Locate the cell with the specified text and output its [X, Y] center coordinate. 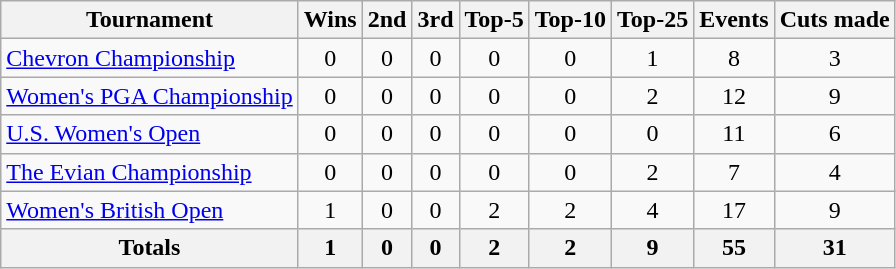
Cuts made [834, 20]
Top-5 [494, 20]
2nd [387, 20]
11 [734, 134]
Top-25 [652, 20]
Women's PGA Championship [150, 96]
U.S. Women's Open [150, 134]
7 [734, 172]
12 [734, 96]
31 [834, 248]
Tournament [150, 20]
55 [734, 248]
3rd [436, 20]
Totals [150, 248]
17 [734, 210]
Top-10 [570, 20]
Events [734, 20]
8 [734, 58]
Wins [330, 20]
The Evian Championship [150, 172]
3 [834, 58]
Chevron Championship [150, 58]
Women's British Open [150, 210]
6 [834, 134]
